Identify which cell holds the provided text, then report its [x, y] central coordinate. 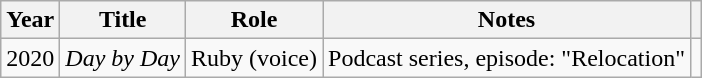
Notes [507, 20]
Day by Day [123, 58]
Podcast series, episode: "Relocation" [507, 58]
2020 [30, 58]
Title [123, 20]
Ruby (voice) [254, 58]
Year [30, 20]
Role [254, 20]
